For the text-containing cell, return its midpoint in (X, Y) coordinate format. 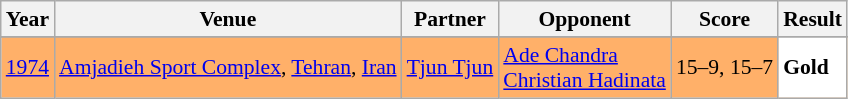
Score (724, 19)
Opponent (584, 19)
Partner (450, 19)
Amjadieh Sport Complex, Tehran, Iran (228, 68)
Tjun Tjun (450, 68)
Ade Chandra Christian Hadinata (584, 68)
15–9, 15–7 (724, 68)
Venue (228, 19)
Year (28, 19)
Gold (812, 68)
Result (812, 19)
1974 (28, 68)
